Extract the (X, Y) coordinate from the center of the cell holding the provided text.  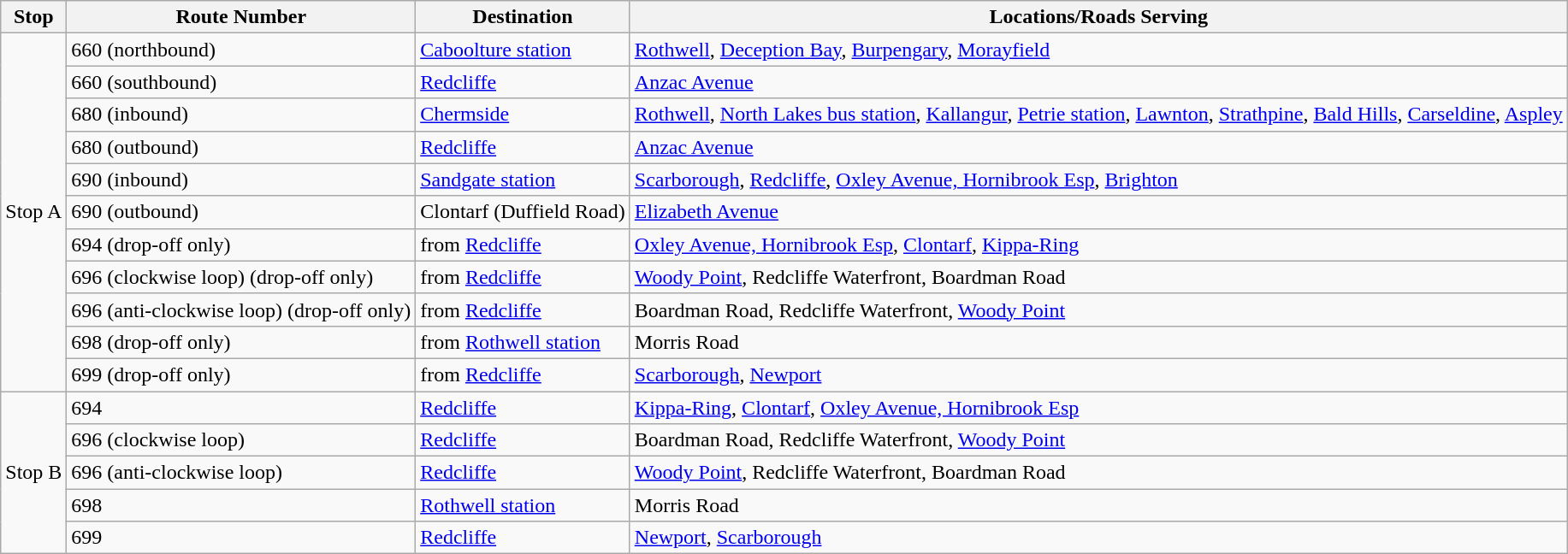
698 (241, 505)
660 (northbound) (241, 50)
from Rothwell station (524, 342)
Caboolture station (524, 50)
Scarborough, Redcliffe, Oxley Avenue, Hornibrook Esp, Brighton (1098, 180)
Destination (524, 17)
Stop (34, 17)
Rothwell, Deception Bay, Burpengary, Morayfield (1098, 50)
698 (drop-off only) (241, 342)
694 (drop-off only) (241, 245)
Clontarf (Duffield Road) (524, 212)
696 (clockwise loop) (drop-off only) (241, 277)
696 (anti-clockwise loop) (241, 473)
Route Number (241, 17)
690 (outbound) (241, 212)
Rothwell, North Lakes bus station, Kallangur, Petrie station, Lawnton, Strathpine, Bald Hills, Carseldine, Aspley (1098, 115)
699 (drop-off only) (241, 374)
Newport, Scarborough (1098, 538)
660 (southbound) (241, 82)
Stop A (34, 212)
Scarborough, Newport (1098, 374)
Kippa-Ring, Clontarf, Oxley Avenue, Hornibrook Esp (1098, 408)
699 (241, 538)
Elizabeth Avenue (1098, 212)
680 (inbound) (241, 115)
Sandgate station (524, 180)
694 (241, 408)
Oxley Avenue, Hornibrook Esp, Clontarf, Kippa-Ring (1098, 245)
Locations/Roads Serving (1098, 17)
680 (outbound) (241, 147)
Chermside (524, 115)
690 (inbound) (241, 180)
696 (clockwise loop) (241, 440)
Rothwell station (524, 505)
696 (anti-clockwise loop) (drop-off only) (241, 309)
Stop B (34, 473)
